Locate the cell with the specified text and output its [X, Y] center coordinate. 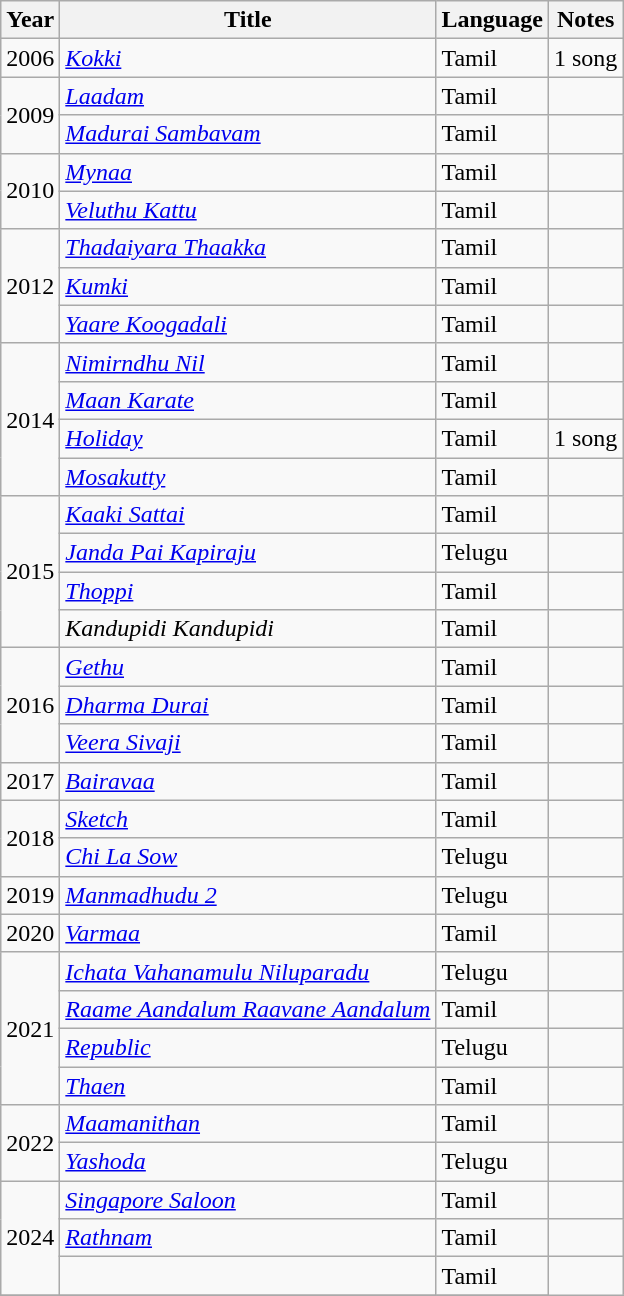
2018 [30, 838]
2006 [30, 58]
2022 [30, 1143]
Manmadhudu 2 [248, 895]
Chi La Sow [248, 857]
Nimirndhu Nil [248, 362]
Gethu [248, 667]
Madurai Sambavam [248, 134]
Maan Karate [248, 400]
Rathnam [248, 1238]
2015 [30, 572]
Raame Aandalum Raavane Aandalum [248, 1009]
Thaen [248, 1085]
Mynaa [248, 172]
Thadaiyara Thaakka [248, 248]
Kokki [248, 58]
Republic [248, 1047]
2012 [30, 286]
Kumki [248, 286]
Veluthu Kattu [248, 210]
Mosakutty [248, 477]
2010 [30, 191]
Laadam [248, 96]
Kandupidi Kandupidi [248, 629]
Title [248, 20]
2024 [30, 1238]
Kaaki Sattai [248, 515]
Notes [585, 20]
Maamanithan [248, 1124]
Thoppi [248, 591]
Dharma Durai [248, 705]
Singapore Saloon [248, 1200]
Veera Sivaji [248, 743]
Holiday [248, 438]
Janda Pai Kapiraju [248, 553]
2016 [30, 705]
2009 [30, 115]
Yaare Koogadali [248, 324]
Bairavaa [248, 781]
2014 [30, 419]
2017 [30, 781]
Yashoda [248, 1162]
2019 [30, 895]
Year [30, 20]
Sketch [248, 819]
Varmaa [248, 933]
Ichata Vahanamulu Niluparadu [248, 971]
Language [492, 20]
2021 [30, 1028]
2020 [30, 933]
